Provide the [X, Y] coordinate of the cell's center where the given text is located.  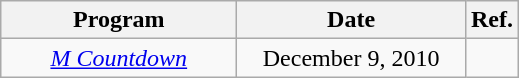
Program [119, 20]
December 9, 2010 [352, 58]
M Countdown [119, 58]
Date [352, 20]
Ref. [492, 20]
